For the text-containing cell, return its midpoint in [X, Y] coordinate format. 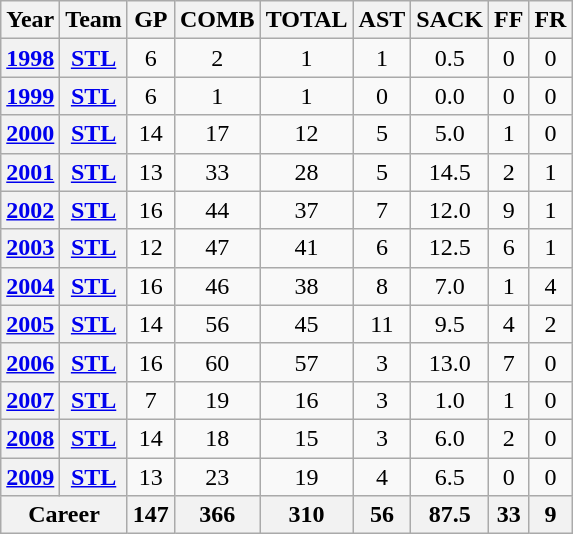
Team [94, 20]
7.0 [450, 286]
1999 [30, 96]
2001 [30, 172]
12.5 [450, 248]
12.0 [450, 210]
2002 [30, 210]
366 [217, 515]
2005 [30, 324]
0.5 [450, 58]
2007 [30, 400]
46 [217, 286]
310 [306, 515]
Year [30, 20]
FF [509, 20]
2000 [30, 134]
COMB [217, 20]
13.0 [450, 362]
Career [64, 515]
SACK [450, 20]
15 [306, 438]
28 [306, 172]
FR [550, 20]
1998 [30, 58]
AST [382, 20]
2008 [30, 438]
0.0 [450, 96]
5.0 [450, 134]
47 [217, 248]
23 [217, 477]
11 [382, 324]
14.5 [450, 172]
41 [306, 248]
1.0 [450, 400]
6.5 [450, 477]
6.0 [450, 438]
2004 [30, 286]
44 [217, 210]
17 [217, 134]
57 [306, 362]
60 [217, 362]
GP [150, 20]
18 [217, 438]
9.5 [450, 324]
147 [150, 515]
45 [306, 324]
2009 [30, 477]
2003 [30, 248]
TOTAL [306, 20]
2006 [30, 362]
38 [306, 286]
8 [382, 286]
87.5 [450, 515]
37 [306, 210]
